Search for the cell housing the specified text and yield its [X, Y] center coordinate. 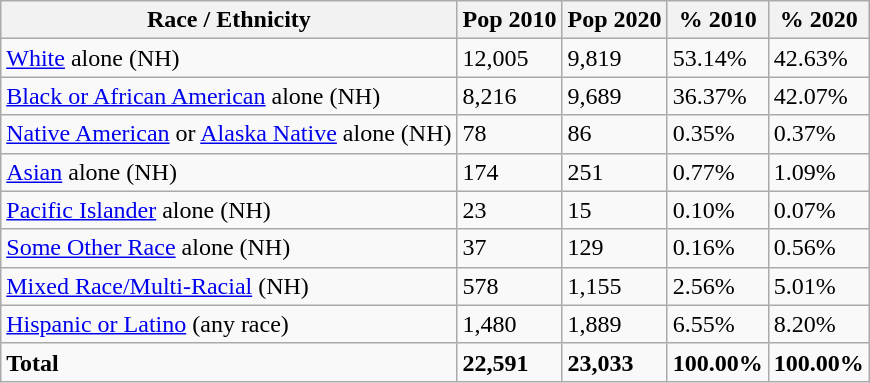
15 [614, 210]
Mixed Race/Multi-Racial (NH) [229, 286]
6.55% [718, 324]
Black or African American alone (NH) [229, 96]
2.56% [718, 286]
53.14% [718, 58]
8.20% [818, 324]
78 [510, 134]
0.77% [718, 172]
251 [614, 172]
% 2020 [818, 20]
Race / Ethnicity [229, 20]
5.01% [818, 286]
Total [229, 362]
8,216 [510, 96]
36.37% [718, 96]
174 [510, 172]
Pop 2020 [614, 20]
0.07% [818, 210]
23 [510, 210]
White alone (NH) [229, 58]
0.35% [718, 134]
578 [510, 286]
12,005 [510, 58]
Hispanic or Latino (any race) [229, 324]
42.07% [818, 96]
1,155 [614, 286]
% 2010 [718, 20]
Some Other Race alone (NH) [229, 248]
129 [614, 248]
22,591 [510, 362]
37 [510, 248]
1,889 [614, 324]
86 [614, 134]
9,819 [614, 58]
1.09% [818, 172]
23,033 [614, 362]
0.16% [718, 248]
Asian alone (NH) [229, 172]
Native American or Alaska Native alone (NH) [229, 134]
Pop 2010 [510, 20]
1,480 [510, 324]
42.63% [818, 58]
9,689 [614, 96]
0.37% [818, 134]
Pacific Islander alone (NH) [229, 210]
0.56% [818, 248]
0.10% [718, 210]
